Locate the cell with the specified text and output its [X, Y] center coordinate. 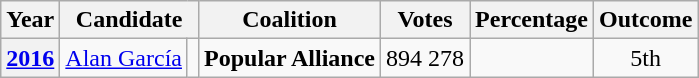
Votes [426, 20]
Alan García [124, 58]
5th [645, 58]
894 278 [426, 58]
Coalition [290, 20]
Year [30, 20]
Popular Alliance [290, 58]
2016 [30, 58]
Percentage [532, 20]
Candidate [130, 20]
Outcome [645, 20]
